Detect which cell encompasses the target text, then output its [x, y] center coordinate. 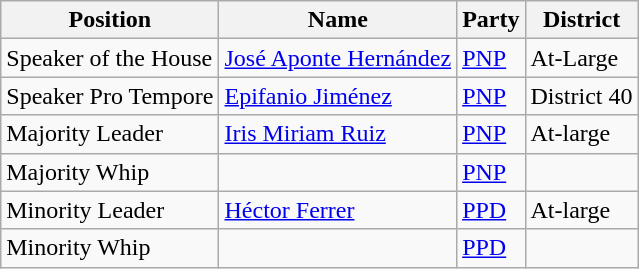
Héctor Ferrer [338, 210]
José Aponte Hernández [338, 58]
District 40 [582, 96]
Party [491, 20]
Majority Whip [110, 172]
Position [110, 20]
At-Large [582, 58]
Minority Whip [110, 248]
Speaker of the House [110, 58]
Minority Leader [110, 210]
Epifanio Jiménez [338, 96]
Majority Leader [110, 134]
Speaker Pro Tempore [110, 96]
Iris Miriam Ruiz [338, 134]
District [582, 20]
Name [338, 20]
